Find where the given text appears and provide that cell's center as (X, Y) coordinate. 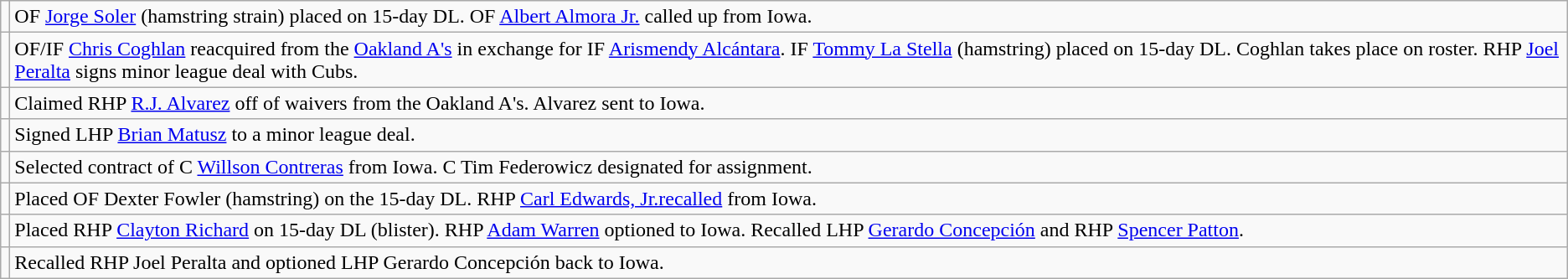
Signed LHP Brian Matusz to a minor league deal. (789, 135)
Placed OF Dexter Fowler (hamstring) on the 15-day DL. RHP Carl Edwards, Jr.recalled from Iowa. (789, 199)
Placed RHP Clayton Richard on 15-day DL (blister). RHP Adam Warren optioned to Iowa. Recalled LHP Gerardo Concepción and RHP Spencer Patton. (789, 230)
Selected contract of C Willson Contreras from Iowa. C Tim Federowicz designated for assignment. (789, 167)
Claimed RHP R.J. Alvarez off of waivers from the Oakland A's. Alvarez sent to Iowa. (789, 103)
Recalled RHP Joel Peralta and optioned LHP Gerardo Concepción back to Iowa. (789, 262)
OF Jorge Soler (hamstring strain) placed on 15-day DL. OF Albert Almora Jr. called up from Iowa. (789, 17)
